Return the [X, Y] coordinate for the center point of the cell that contains the specified text.  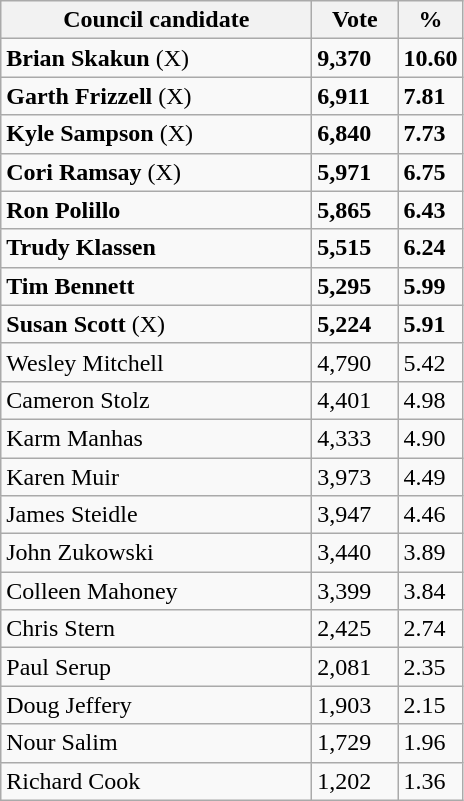
Paul Serup [156, 667]
3,973 [355, 477]
6,911 [355, 96]
7.73 [430, 134]
Wesley Mitchell [156, 362]
3.89 [430, 553]
5.99 [430, 286]
4.90 [430, 438]
4,401 [355, 400]
Brian Skakun (X) [156, 58]
5,515 [355, 248]
Karen Muir [156, 477]
2.74 [430, 629]
2.35 [430, 667]
4.49 [430, 477]
5.42 [430, 362]
Ron Polillo [156, 210]
Doug Jeffery [156, 705]
6.24 [430, 248]
Chris Stern [156, 629]
6.43 [430, 210]
3,440 [355, 553]
1,903 [355, 705]
4.98 [430, 400]
5,295 [355, 286]
Kyle Sampson (X) [156, 134]
Susan Scott (X) [156, 324]
5,224 [355, 324]
1.36 [430, 781]
3,947 [355, 515]
Cori Ramsay (X) [156, 172]
Vote [355, 20]
4,790 [355, 362]
James Steidle [156, 515]
Colleen Mahoney [156, 591]
1.96 [430, 743]
Richard Cook [156, 781]
7.81 [430, 96]
5,971 [355, 172]
3,399 [355, 591]
John Zukowski [156, 553]
2,425 [355, 629]
3.84 [430, 591]
Karm Manhas [156, 438]
6,840 [355, 134]
1,729 [355, 743]
5,865 [355, 210]
6.75 [430, 172]
10.60 [430, 58]
Cameron Stolz [156, 400]
2,081 [355, 667]
% [430, 20]
Nour Salim [156, 743]
Garth Frizzell (X) [156, 96]
4,333 [355, 438]
2.15 [430, 705]
9,370 [355, 58]
Tim Bennett [156, 286]
Trudy Klassen [156, 248]
4.46 [430, 515]
1,202 [355, 781]
5.91 [430, 324]
Council candidate [156, 20]
